Pinpoint the cell where the given text exists, returning its (x, y) midpoint coordinate. 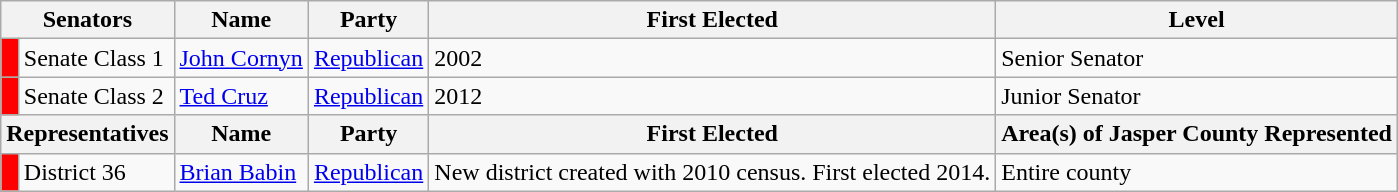
2002 (712, 58)
2012 (712, 96)
Brian Babin (241, 172)
Senior Senator (1197, 58)
Representatives (88, 134)
Junior Senator (1197, 96)
New district created with 2010 census. First elected 2014. (712, 172)
Level (1197, 20)
District 36 (96, 172)
John Cornyn (241, 58)
Senators (88, 20)
Senate Class 1 (96, 58)
Entire county (1197, 172)
Area(s) of Jasper County Represented (1197, 134)
Senate Class 2 (96, 96)
Ted Cruz (241, 96)
